From the cell containing the given text, extract its center point as (X, Y) coordinate. 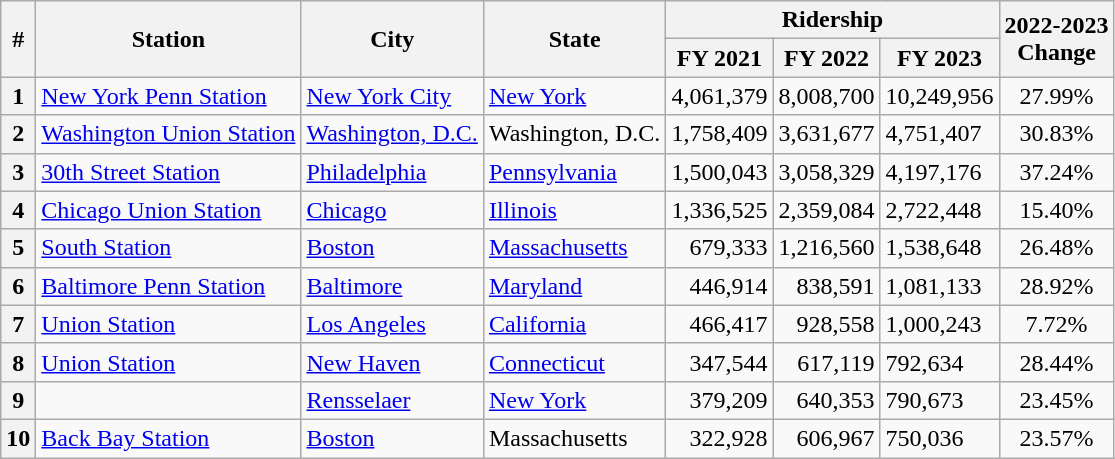
New York City (392, 96)
30th Street Station (168, 172)
347,544 (720, 362)
3,058,329 (826, 172)
1,081,133 (940, 286)
4,751,407 (940, 134)
FY 2021 (720, 58)
379,209 (720, 400)
9 (18, 400)
Baltimore (392, 286)
27.99% (1056, 96)
10 (18, 438)
750,036 (940, 438)
2 (18, 134)
8 (18, 362)
4 (18, 210)
1,216,560 (826, 248)
Maryland (574, 286)
New York Penn Station (168, 96)
Rensselaer (392, 400)
3,631,677 (826, 134)
California (574, 324)
23.57% (1056, 438)
City (392, 39)
30.83% (1056, 134)
Chicago Union Station (168, 210)
606,967 (826, 438)
South Station (168, 248)
1,000,243 (940, 324)
1,500,043 (720, 172)
2,359,084 (826, 210)
Pennsylvania (574, 172)
# (18, 39)
679,333 (720, 248)
FY 2023 (940, 58)
26.48% (1056, 248)
Los Angeles (392, 324)
23.45% (1056, 400)
838,591 (826, 286)
928,558 (826, 324)
Station (168, 39)
4,061,379 (720, 96)
790,673 (940, 400)
Ridership (832, 20)
28.92% (1056, 286)
322,928 (720, 438)
Connecticut (574, 362)
28.44% (1056, 362)
8,008,700 (826, 96)
6 (18, 286)
1,758,409 (720, 134)
446,914 (720, 286)
7 (18, 324)
Washington Union Station (168, 134)
Illinois (574, 210)
2022-2023Change (1056, 39)
7.72% (1056, 324)
2,722,448 (940, 210)
4,197,176 (940, 172)
New Haven (392, 362)
Chicago (392, 210)
State (574, 39)
Back Bay Station (168, 438)
FY 2022 (826, 58)
3 (18, 172)
792,634 (940, 362)
466,417 (720, 324)
1 (18, 96)
37.24% (1056, 172)
Baltimore Penn Station (168, 286)
640,353 (826, 400)
617,119 (826, 362)
Philadelphia (392, 172)
15.40% (1056, 210)
1,538,648 (940, 248)
1,336,525 (720, 210)
5 (18, 248)
10,249,956 (940, 96)
